Return (X, Y) of the center of cell containing provided text 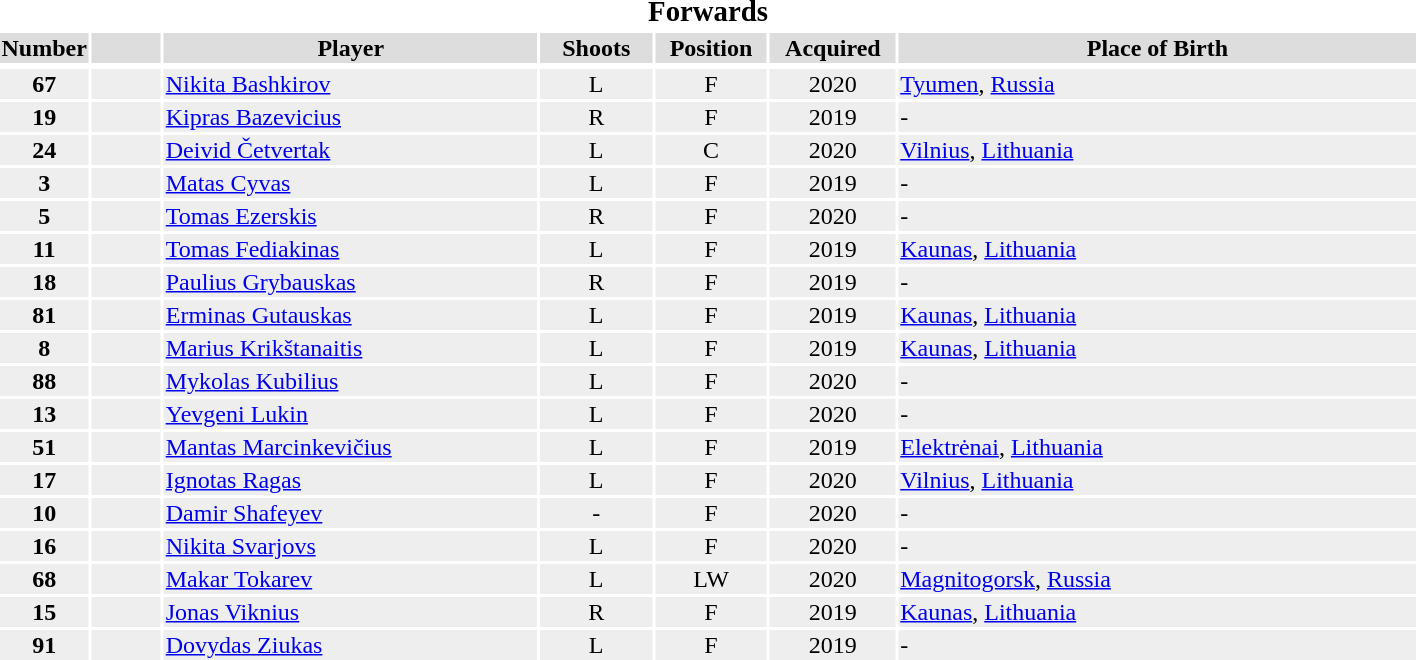
Acquired (833, 48)
81 (44, 315)
Paulius Grybauskas (350, 282)
16 (44, 546)
Position (711, 48)
Elektrėnai, Lithuania (1158, 447)
Damir Shafeyev (350, 513)
10 (44, 513)
Place of Birth (1158, 48)
67 (44, 84)
51 (44, 447)
13 (44, 414)
Makar Tokarev (350, 579)
18 (44, 282)
15 (44, 612)
24 (44, 150)
Ignotas Ragas (350, 480)
Erminas Gutauskas (350, 315)
Nikita Svarjovs (350, 546)
Jonas Viknius (350, 612)
19 (44, 117)
Magnitogorsk, Russia (1158, 579)
Deivid Četvertak (350, 150)
91 (44, 645)
Marius Krikštanaitis (350, 348)
3 (44, 183)
Tomas Ezerskis (350, 216)
8 (44, 348)
LW (711, 579)
Nikita Bashkirov (350, 84)
C (711, 150)
Dovydas Ziukas (350, 645)
Tyumen, Russia (1158, 84)
17 (44, 480)
68 (44, 579)
Player (350, 48)
11 (44, 249)
Shoots (596, 48)
Tomas Fediakinas (350, 249)
Yevgeni Lukin (350, 414)
Number (44, 48)
Kipras Bazevicius (350, 117)
Matas Cyvas (350, 183)
88 (44, 381)
5 (44, 216)
Mykolas Kubilius (350, 381)
Mantas Marcinkevičius (350, 447)
